For the text-containing cell, return its midpoint in [x, y] coordinate format. 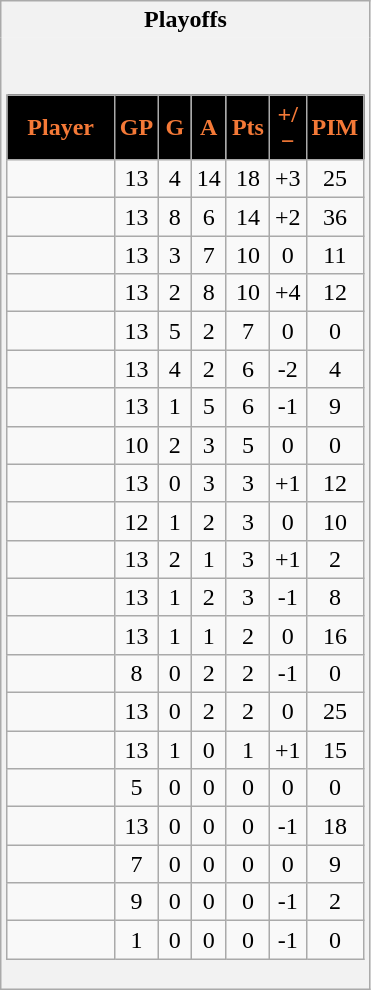
GP [136, 128]
Player [60, 128]
16 [335, 635]
Playoffs [186, 20]
+4 [288, 293]
+3 [288, 179]
G [175, 128]
+/− [288, 128]
15 [335, 750]
+2 [288, 217]
11 [335, 255]
-2 [288, 369]
PIM [335, 128]
Pts [248, 128]
36 [335, 217]
A [208, 128]
